Return [x, y] of the center of cell containing provided text 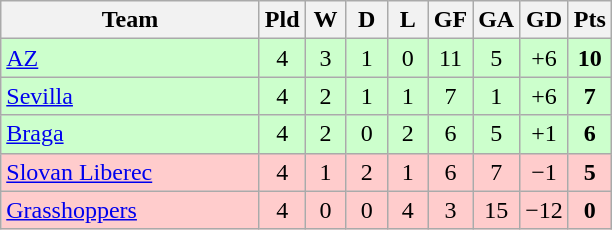
Braga [130, 134]
W [326, 20]
GD [544, 20]
Team [130, 20]
D [366, 20]
−1 [544, 172]
Grasshoppers [130, 210]
GA [496, 20]
11 [450, 58]
GF [450, 20]
Pld [282, 20]
AZ [130, 58]
L [408, 20]
10 [590, 58]
15 [496, 210]
−12 [544, 210]
Sevilla [130, 96]
Pts [590, 20]
+1 [544, 134]
Slovan Liberec [130, 172]
